Detect which cell encompasses the target text, then output its [X, Y] center coordinate. 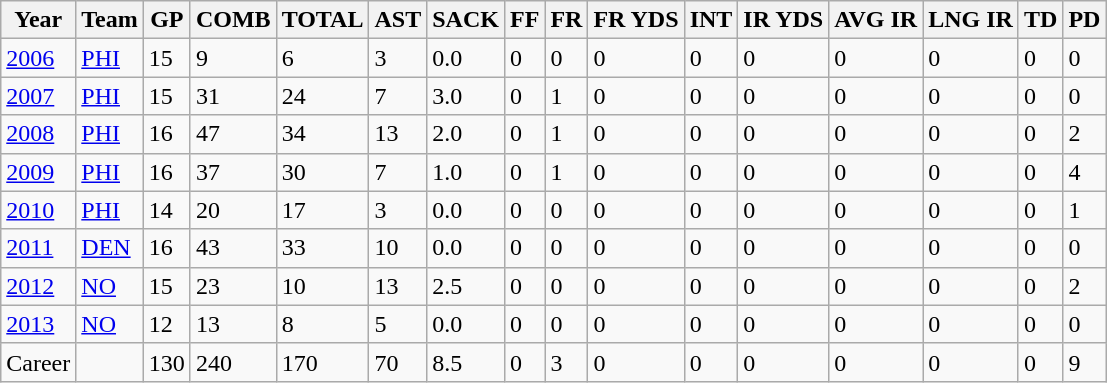
3.0 [466, 96]
2008 [38, 134]
34 [322, 134]
SACK [466, 20]
31 [233, 96]
14 [166, 210]
20 [233, 210]
2011 [38, 248]
FF [524, 20]
Career [38, 362]
TOTAL [322, 20]
8 [322, 324]
AST [398, 20]
COMB [233, 20]
1.0 [466, 172]
GP [166, 20]
30 [322, 172]
LNG IR [971, 20]
2.5 [466, 286]
2006 [38, 58]
24 [322, 96]
130 [166, 362]
DEN [110, 248]
23 [233, 286]
240 [233, 362]
2009 [38, 172]
FR YDS [636, 20]
5 [398, 324]
FR [566, 20]
43 [233, 248]
33 [322, 248]
2012 [38, 286]
70 [398, 362]
Year [38, 20]
4 [1084, 172]
47 [233, 134]
17 [322, 210]
2010 [38, 210]
6 [322, 58]
2013 [38, 324]
IR YDS [784, 20]
2.0 [466, 134]
37 [233, 172]
170 [322, 362]
AVG IR [876, 20]
INT [711, 20]
TD [1040, 20]
PD [1084, 20]
12 [166, 324]
Team [110, 20]
2007 [38, 96]
8.5 [466, 362]
